Search for the cell housing the specified text and yield its (X, Y) center coordinate. 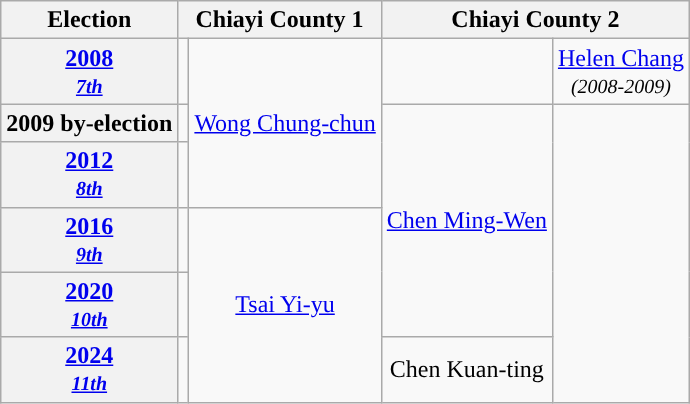
2009 by-election (90, 123)
Chiayi County 1 (280, 20)
Chen Ming-Wen (466, 220)
20087th (90, 72)
202010th (90, 304)
Helen Chang(2008-2009) (620, 72)
Wong Chung-chun (285, 123)
Chen Kuan-ting (466, 370)
202411th (90, 370)
Chiayi County 2 (535, 20)
20169th (90, 240)
Tsai Yi-yu (285, 304)
Election (90, 20)
20128th (90, 174)
